Provide the (x, y) coordinate of the cell's center where the given text is located.  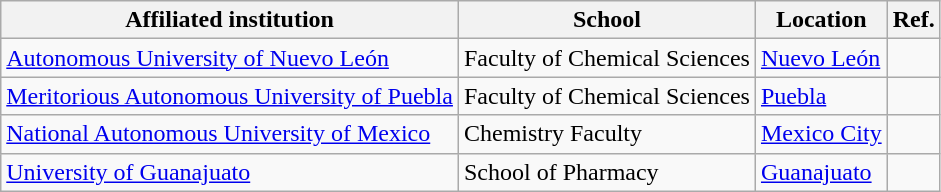
Meritorious Autonomous University of Puebla (230, 96)
Chemistry Faculty (606, 134)
Puebla (821, 96)
Nuevo León (821, 58)
Affiliated institution (230, 20)
Ref. (914, 20)
School of Pharmacy (606, 172)
Mexico City (821, 134)
School (606, 20)
Location (821, 20)
Autonomous University of Nuevo León (230, 58)
University of Guanajuato (230, 172)
National Autonomous University of Mexico (230, 134)
Guanajuato (821, 172)
